Output the (x, y) coordinate of the center of the cell containing the given text.  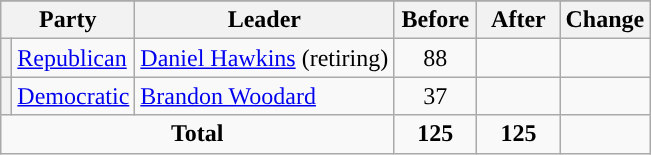
Party (68, 20)
Democratic (74, 96)
88 (436, 58)
Brandon Woodard (264, 96)
37 (436, 96)
Change (605, 20)
Leader (264, 20)
Before (436, 20)
Daniel Hawkins (retiring) (264, 58)
Total (198, 134)
After (518, 20)
Republican (74, 58)
